Identify which cell holds the provided text, then report its (X, Y) central coordinate. 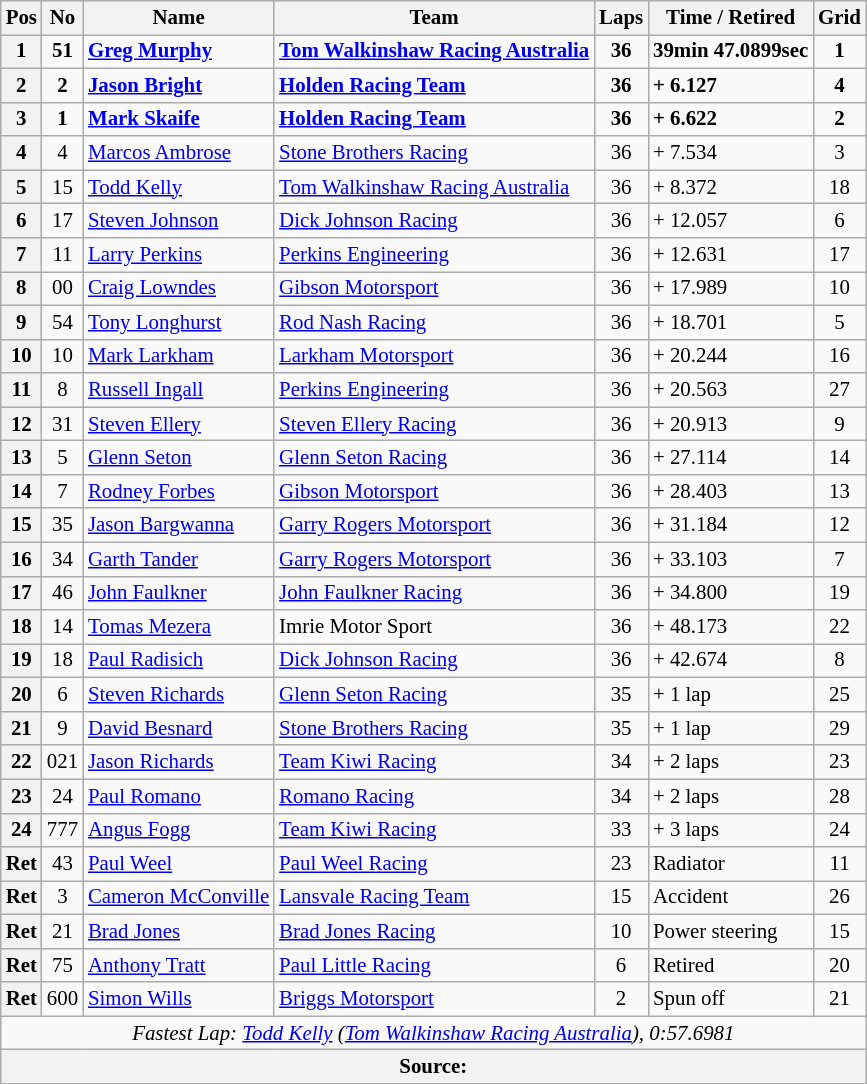
Accident (730, 898)
021 (62, 762)
+ 27.114 (730, 458)
Spun off (730, 999)
75 (62, 965)
Paul Romano (178, 796)
+ 20.563 (730, 390)
Laps (621, 18)
Jason Bright (178, 85)
Todd Kelly (178, 187)
+ 17.989 (730, 288)
00 (62, 288)
600 (62, 999)
Angus Fogg (178, 830)
Rodney Forbes (178, 491)
Tony Longhurst (178, 322)
+ 42.674 (730, 661)
+ 48.173 (730, 627)
Mark Skaife (178, 119)
Name (178, 18)
Paul Radisich (178, 661)
29 (840, 728)
Time / Retired (730, 18)
Marcos Ambrose (178, 153)
Briggs Motorsport (434, 999)
Simon Wills (178, 999)
54 (62, 322)
Russell Ingall (178, 390)
Paul Weel Racing (434, 864)
Source: (434, 1067)
+ 6.127 (730, 85)
+ 7.534 (730, 153)
Team (434, 18)
Retired (730, 965)
+ 12.631 (730, 255)
Anthony Tratt (178, 965)
Larry Perkins (178, 255)
39min 47.0899sec (730, 51)
Brad Jones Racing (434, 931)
Lansvale Racing Team (434, 898)
John Faulkner (178, 593)
Jason Bargwanna (178, 525)
25 (840, 695)
Steven Richards (178, 695)
26 (840, 898)
David Besnard (178, 728)
46 (62, 593)
+ 31.184 (730, 525)
Fastest Lap: Todd Kelly (Tom Walkinshaw Racing Australia), 0:57.6981 (434, 1033)
Steven Johnson (178, 221)
+ 28.403 (730, 491)
Craig Lowndes (178, 288)
Imrie Motor Sport (434, 627)
33 (621, 830)
+ 34.800 (730, 593)
+ 3 laps (730, 830)
51 (62, 51)
27 (840, 390)
Grid (840, 18)
John Faulkner Racing (434, 593)
Cameron McConville (178, 898)
Jason Richards (178, 762)
Romano Racing (434, 796)
Rod Nash Racing (434, 322)
Pos (22, 18)
31 (62, 424)
+ 12.057 (730, 221)
+ 20.244 (730, 356)
Garth Tander (178, 559)
Paul Weel (178, 864)
Power steering (730, 931)
Steven Ellery Racing (434, 424)
Glenn Seton (178, 458)
+ 33.103 (730, 559)
+ 6.622 (730, 119)
Tomas Mezera (178, 627)
Mark Larkham (178, 356)
+ 18.701 (730, 322)
Larkham Motorsport (434, 356)
Brad Jones (178, 931)
Radiator (730, 864)
Paul Little Racing (434, 965)
Greg Murphy (178, 51)
+ 20.913 (730, 424)
+ 8.372 (730, 187)
777 (62, 830)
No (62, 18)
28 (840, 796)
Steven Ellery (178, 424)
43 (62, 864)
